Identify which cell holds the provided text, then report its (x, y) central coordinate. 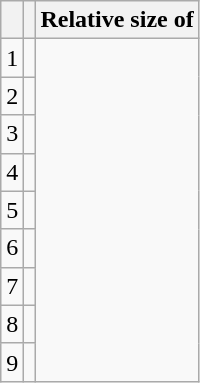
6 (12, 248)
8 (12, 324)
9 (12, 362)
2 (12, 96)
3 (12, 134)
7 (12, 286)
5 (12, 210)
Relative size of (117, 20)
4 (12, 172)
1 (12, 58)
